Find where the given text appears and provide that cell's center as [x, y] coordinate. 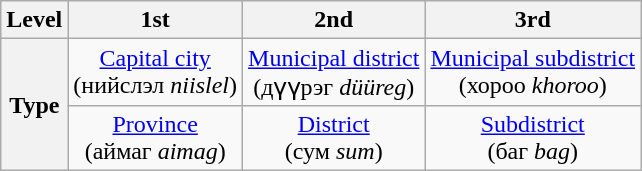
Type [34, 105]
Municipal district(дүүрэг düüreg) [334, 72]
2nd [334, 20]
Subdistrict(баг bag) [533, 138]
Capital city(нийслэл niislel) [156, 72]
District(сум sum) [334, 138]
1st [156, 20]
3rd [533, 20]
Level [34, 20]
Municipal subdistrict(хороо khoroo) [533, 72]
Province(аймаг aimag) [156, 138]
